Detect which cell encompasses the target text, then output its [x, y] center coordinate. 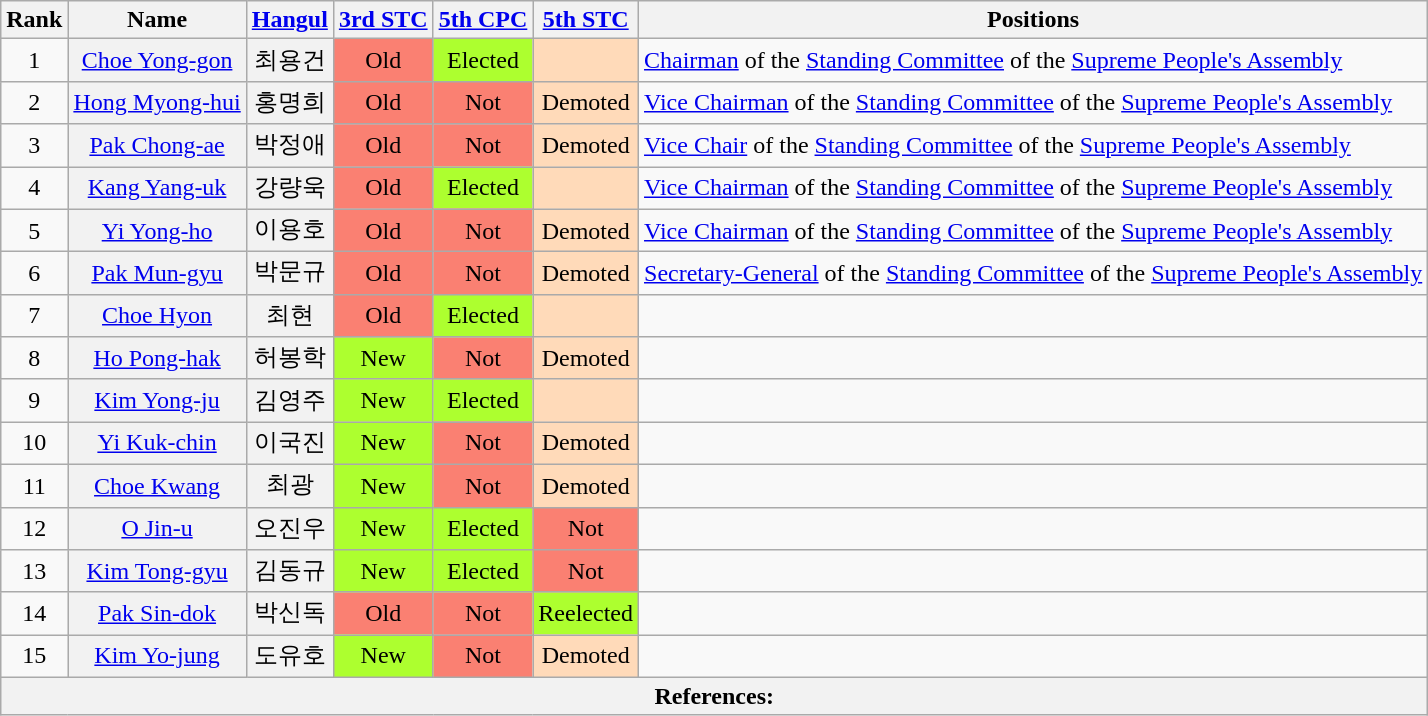
5 [34, 230]
박문규 [290, 274]
허봉학 [290, 358]
Hangul [290, 20]
10 [34, 444]
박신독 [290, 614]
Chairman of the Standing Committee of the Supreme People's Assembly [1034, 60]
Rank [34, 20]
Positions [1034, 20]
9 [34, 400]
Vice Chair of the Standing Committee of the Supreme People's Assembly [1034, 146]
Kim Yong-ju [157, 400]
1 [34, 60]
3rd STC [383, 20]
O Jin-u [157, 528]
Yi Kuk-chin [157, 444]
7 [34, 316]
References: [714, 696]
Choe Kwang [157, 486]
오진우 [290, 528]
도유호 [290, 656]
Choe Yong-gon [157, 60]
Choe Hyon [157, 316]
Yi Yong-ho [157, 230]
Ho Pong-hak [157, 358]
강량욱 [290, 188]
13 [34, 572]
Name [157, 20]
Reelected [586, 614]
11 [34, 486]
Pak Mun-gyu [157, 274]
12 [34, 528]
최광 [290, 486]
Kim Tong-gyu [157, 572]
Pak Chong-ae [157, 146]
5th CPC [483, 20]
김영주 [290, 400]
이용호 [290, 230]
4 [34, 188]
Kim Yo-jung [157, 656]
5th STC [586, 20]
Hong Myong-hui [157, 102]
15 [34, 656]
3 [34, 146]
박정애 [290, 146]
홍명희 [290, 102]
Secretary-General of the Standing Committee of the Supreme People's Assembly [1034, 274]
8 [34, 358]
14 [34, 614]
Kang Yang-uk [157, 188]
이국진 [290, 444]
Pak Sin-dok [157, 614]
김동규 [290, 572]
최현 [290, 316]
6 [34, 274]
2 [34, 102]
최용건 [290, 60]
